From the cell containing the given text, extract its center point as (x, y) coordinate. 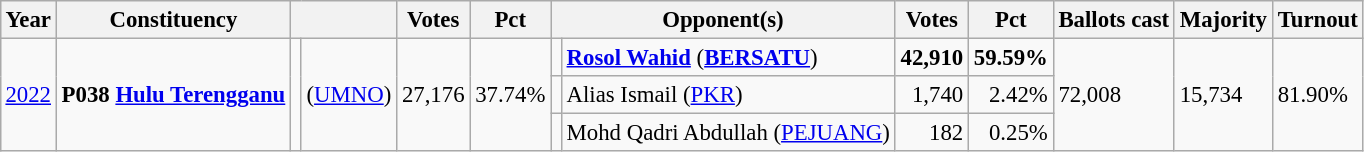
15,734 (1223, 94)
42,910 (932, 57)
1,740 (932, 95)
0.25% (1010, 133)
(UMNO) (348, 94)
Turnout (1318, 20)
Mohd Qadri Abdullah (PEJUANG) (728, 133)
37.74% (510, 94)
72,008 (1114, 94)
Rosol Wahid (BERSATU) (728, 57)
Opponent(s) (724, 20)
2.42% (1010, 95)
182 (932, 133)
27,176 (434, 94)
Majority (1223, 20)
Year (28, 20)
Ballots cast (1114, 20)
P038 Hulu Terengganu (173, 94)
59.59% (1010, 57)
Constituency (173, 20)
81.90% (1318, 94)
Alias Ismail (PKR) (728, 95)
2022 (28, 94)
